Output the [X, Y] coordinate of the center of the cell containing the given text.  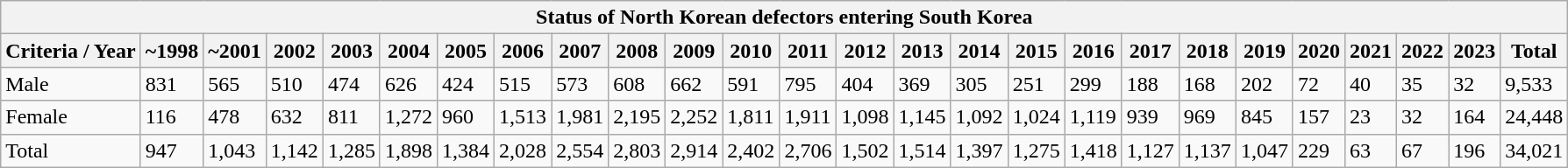
2018 [1207, 51]
2,554 [581, 150]
196 [1475, 150]
1,047 [1265, 150]
1,098 [865, 117]
1,145 [923, 117]
1,981 [581, 117]
1,142 [295, 150]
2007 [581, 51]
795 [809, 84]
2008 [637, 51]
1,272 [409, 117]
478 [235, 117]
2005 [465, 51]
251 [1037, 84]
168 [1207, 84]
2,028 [523, 150]
608 [637, 84]
831 [172, 84]
34,021 [1535, 150]
811 [351, 117]
960 [465, 117]
2011 [809, 51]
2009 [695, 51]
35 [1422, 84]
Female [70, 117]
2012 [865, 51]
2002 [295, 51]
1,911 [809, 117]
632 [295, 117]
2006 [523, 51]
947 [172, 150]
662 [695, 84]
2,706 [809, 150]
188 [1151, 84]
116 [172, 117]
1,898 [409, 150]
229 [1319, 150]
2004 [409, 51]
1,514 [923, 150]
2019 [1265, 51]
202 [1265, 84]
1,137 [1207, 150]
2003 [351, 51]
1,397 [979, 150]
1,043 [235, 150]
Status of North Korean defectors entering South Korea [784, 17]
9,533 [1535, 84]
1,811 [751, 117]
Male [70, 84]
1,418 [1093, 150]
2022 [1422, 51]
~1998 [172, 51]
404 [865, 84]
2013 [923, 51]
2,914 [695, 150]
67 [1422, 150]
2016 [1093, 51]
1,513 [523, 117]
299 [1093, 84]
Criteria / Year [70, 51]
1,024 [1037, 117]
1,119 [1093, 117]
573 [581, 84]
2021 [1370, 51]
369 [923, 84]
2,402 [751, 150]
63 [1370, 150]
565 [235, 84]
164 [1475, 117]
1,092 [979, 117]
2023 [1475, 51]
2017 [1151, 51]
157 [1319, 117]
24,448 [1535, 117]
845 [1265, 117]
2020 [1319, 51]
1,384 [465, 150]
1,502 [865, 150]
2015 [1037, 51]
939 [1151, 117]
515 [523, 84]
424 [465, 84]
2,195 [637, 117]
591 [751, 84]
2,803 [637, 150]
474 [351, 84]
2014 [979, 51]
510 [295, 84]
2,252 [695, 117]
969 [1207, 117]
626 [409, 84]
40 [1370, 84]
1,275 [1037, 150]
23 [1370, 117]
2010 [751, 51]
1,285 [351, 150]
~2001 [235, 51]
1,127 [1151, 150]
305 [979, 84]
72 [1319, 84]
